Return the (x, y) coordinate for the center point of the cell that contains the specified text.  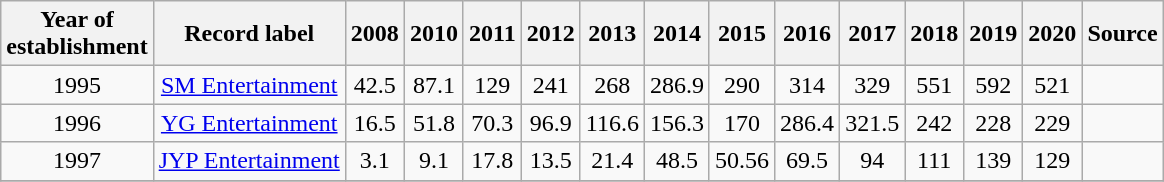
286.4 (808, 123)
116.6 (612, 123)
Source (1122, 34)
69.5 (808, 161)
314 (808, 85)
551 (934, 85)
SM Entertainment (249, 85)
290 (742, 85)
YG Entertainment (249, 123)
48.5 (676, 161)
3.1 (374, 161)
2013 (612, 34)
9.1 (434, 161)
42.5 (374, 85)
2010 (434, 34)
51.8 (434, 123)
156.3 (676, 123)
70.3 (492, 123)
94 (872, 161)
96.9 (550, 123)
21.4 (612, 161)
16.5 (374, 123)
268 (612, 85)
111 (934, 161)
329 (872, 85)
2018 (934, 34)
228 (994, 123)
229 (1052, 123)
1995 (77, 85)
13.5 (550, 161)
521 (1052, 85)
139 (994, 161)
17.8 (492, 161)
87.1 (434, 85)
242 (934, 123)
170 (742, 123)
Record label (249, 34)
241 (550, 85)
2020 (1052, 34)
2019 (994, 34)
JYP Entertainment (249, 161)
592 (994, 85)
2014 (676, 34)
321.5 (872, 123)
2012 (550, 34)
50.56 (742, 161)
2011 (492, 34)
286.9 (676, 85)
2016 (808, 34)
Year ofestablishment (77, 34)
1996 (77, 123)
1997 (77, 161)
2017 (872, 34)
2008 (374, 34)
2015 (742, 34)
